Find where the given text appears and provide that cell's center as [X, Y] coordinate. 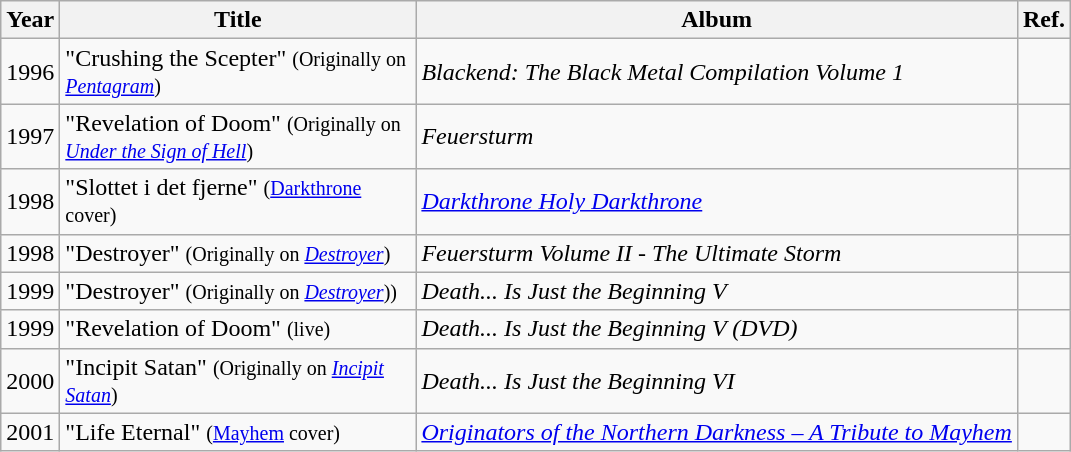
Death... Is Just the Beginning V [717, 291]
1996 [30, 72]
"Revelation of Doom" (Originally on Under the Sign of Hell) [238, 136]
"Destroyer" (Originally on Destroyer) [238, 253]
Album [717, 20]
Ref. [1044, 20]
"Slottet i det fjerne" (Darkthrone cover) [238, 202]
Feuersturm Volume II - The Ultimate Storm [717, 253]
"Destroyer" (Originally on Destroyer)) [238, 291]
1997 [30, 136]
"Crushing the Scepter" (Originally on Pentagram) [238, 72]
Death... Is Just the Beginning V (DVD) [717, 329]
2000 [30, 380]
2001 [30, 432]
"Revelation of Doom" (live) [238, 329]
"Life Eternal" (Mayhem cover) [238, 432]
Feuersturm [717, 136]
Originators of the Northern Darkness – A Tribute to Mayhem [717, 432]
Death... Is Just the Beginning VI [717, 380]
"Incipit Satan" (Originally on Incipit Satan) [238, 380]
Blackend: The Black Metal Compilation Volume 1 [717, 72]
Darkthrone Holy Darkthrone [717, 202]
Year [30, 20]
Title [238, 20]
